Find where the given text appears and provide that cell's center as [x, y] coordinate. 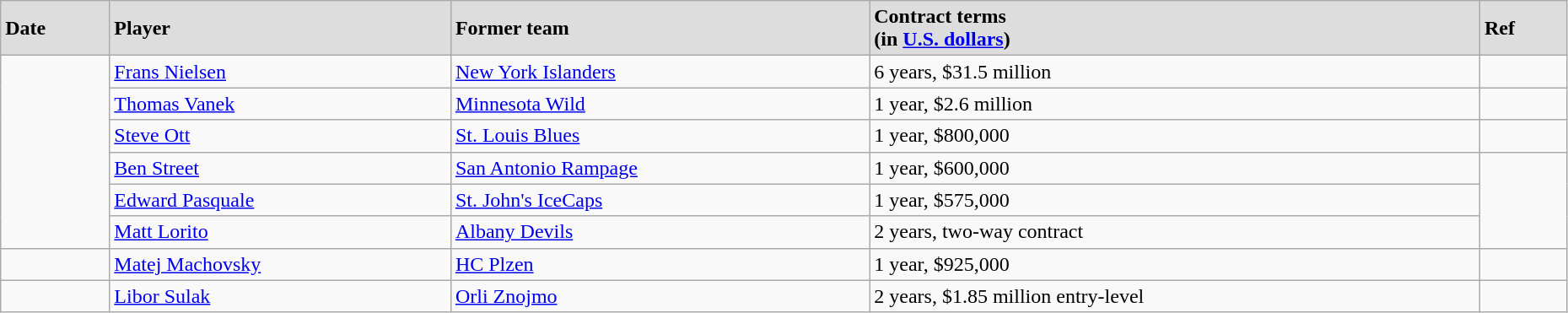
Minnesota Wild [660, 104]
2 years, two-way contract [1175, 232]
1 year, $800,000 [1175, 136]
1 year, $925,000 [1175, 264]
2 years, $1.85 million entry-level [1175, 296]
Player [280, 29]
Libor Sulak [280, 296]
San Antonio Rampage [660, 168]
1 year, $2.6 million [1175, 104]
St. Louis Blues [660, 136]
Former team [660, 29]
Albany Devils [660, 232]
Thomas Vanek [280, 104]
Ref [1523, 29]
St. John's IceCaps [660, 200]
Matej Machovsky [280, 264]
6 years, $31.5 million [1175, 72]
Steve Ott [280, 136]
1 year, $600,000 [1175, 168]
Ben Street [280, 168]
Matt Lorito [280, 232]
Contract terms(in U.S. dollars) [1175, 29]
1 year, $575,000 [1175, 200]
HC Plzen [660, 264]
Frans Nielsen [280, 72]
Edward Pasquale [280, 200]
New York Islanders [660, 72]
Date [56, 29]
Orli Znojmo [660, 296]
